Output the [X, Y] coordinate of the center of the cell containing the given text.  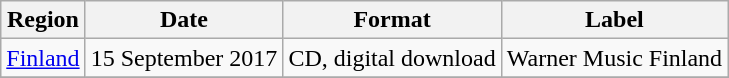
Warner Music Finland [614, 58]
Format [392, 20]
CD, digital download [392, 58]
15 September 2017 [184, 58]
Finland [43, 58]
Region [43, 20]
Label [614, 20]
Date [184, 20]
